Return the [x, y] coordinate for the center point of the cell that contains the specified text.  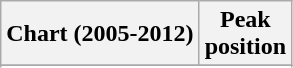
Chart (2005-2012) [100, 34]
Peakposition [245, 34]
